Scan for the cell matching the given text and deliver its [x, y] coordinate at center. 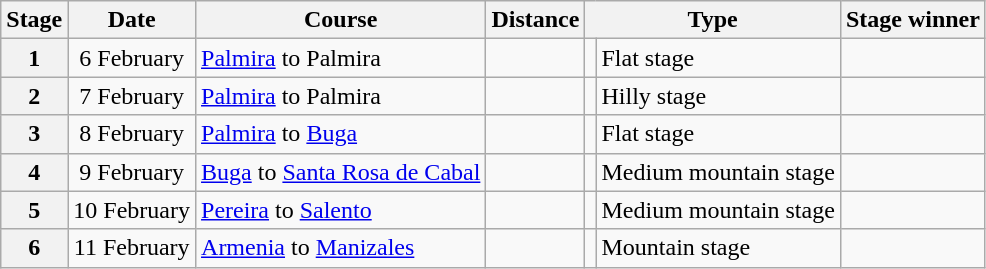
Armenia to Manizales [341, 248]
Stage [34, 20]
Hilly stage [718, 96]
7 February [132, 96]
8 February [132, 134]
3 [34, 134]
Distance [536, 20]
Palmira to Buga [341, 134]
Date [132, 20]
11 February [132, 248]
Stage winner [912, 20]
Type [712, 20]
10 February [132, 210]
Pereira to Salento [341, 210]
6 February [132, 58]
Buga to Santa Rosa de Cabal [341, 172]
6 [34, 248]
Course [341, 20]
1 [34, 58]
5 [34, 210]
Mountain stage [718, 248]
9 February [132, 172]
4 [34, 172]
2 [34, 96]
